Pinpoint the cell where the given text exists, returning its (x, y) midpoint coordinate. 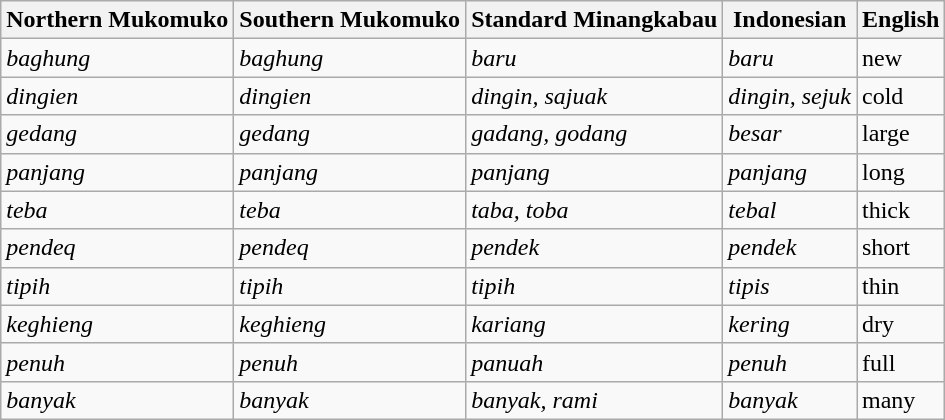
kariang (594, 324)
gadang, godang (594, 134)
dry (900, 324)
cold (900, 96)
Southern Mukomuko (350, 20)
kering (790, 324)
Northern Mukomuko (118, 20)
besar (790, 134)
full (900, 362)
taba, toba (594, 210)
banyak, rami (594, 400)
Indonesian (790, 20)
tipis (790, 286)
dingin, sejuk (790, 96)
thick (900, 210)
short (900, 248)
Standard Minangkabau (594, 20)
long (900, 172)
panuah (594, 362)
many (900, 400)
dingin, sajuak (594, 96)
large (900, 134)
tebal (790, 210)
thin (900, 286)
English (900, 20)
new (900, 58)
